From the cell containing the given text, extract its center point as [X, Y] coordinate. 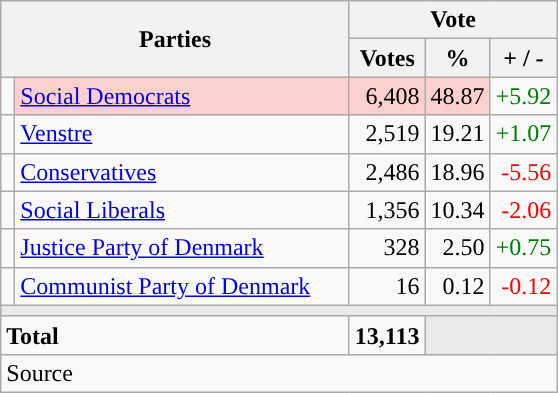
Votes [387, 58]
10.34 [458, 210]
16 [387, 286]
48.87 [458, 96]
2.50 [458, 248]
Total [176, 335]
1,356 [387, 210]
Source [279, 373]
328 [387, 248]
19.21 [458, 134]
0.12 [458, 286]
-2.06 [524, 210]
6,408 [387, 96]
% [458, 58]
Parties [176, 39]
18.96 [458, 172]
Communist Party of Denmark [182, 286]
-0.12 [524, 286]
Conservatives [182, 172]
+ / - [524, 58]
-5.56 [524, 172]
+1.07 [524, 134]
Social Democrats [182, 96]
Venstre [182, 134]
+0.75 [524, 248]
2,519 [387, 134]
Justice Party of Denmark [182, 248]
Social Liberals [182, 210]
2,486 [387, 172]
Vote [452, 20]
13,113 [387, 335]
+5.92 [524, 96]
